Return (x, y) of the center of cell containing provided text 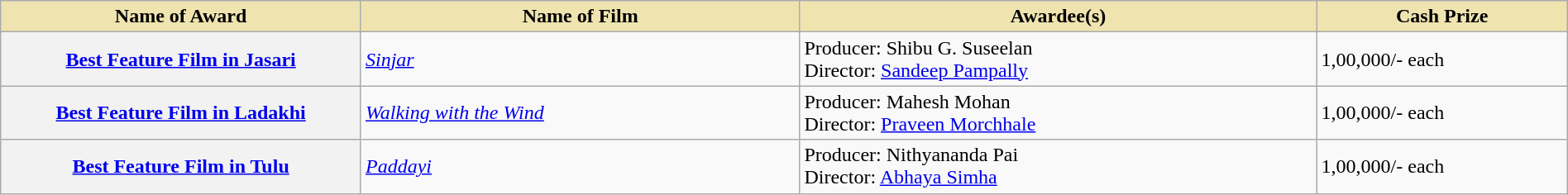
Sinjar (580, 59)
Producer: Shibu G. SuseelanDirector: Sandeep Pampally (1059, 59)
Best Feature Film in Tulu (181, 167)
Producer: Nithyananda PaiDirector: Abhaya Simha (1059, 167)
Walking with the Wind (580, 112)
Name of Film (580, 17)
Paddayi (580, 167)
Cash Prize (1442, 17)
Best Feature Film in Jasari (181, 59)
Producer: Mahesh MohanDirector: Praveen Morchhale (1059, 112)
Awardee(s) (1059, 17)
Name of Award (181, 17)
Best Feature Film in Ladakhi (181, 112)
